Identify which cell holds the provided text, then report its (X, Y) central coordinate. 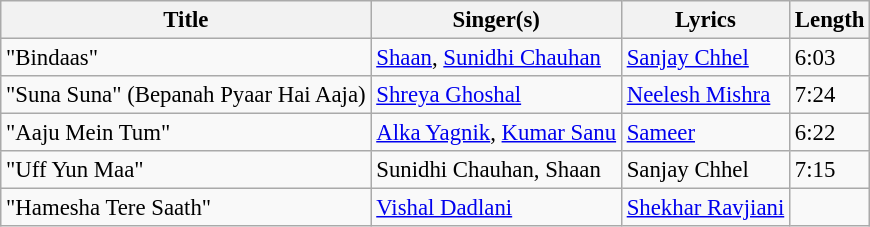
"Suna Suna" (Bepanah Pyaar Hai Aaja) (186, 95)
Shreya Ghoshal (496, 95)
Length (830, 20)
Sameer (705, 133)
Singer(s) (496, 20)
"Uff Yun Maa" (186, 170)
"Hamesha Tere Saath" (186, 208)
Neelesh Mishra (705, 95)
Alka Yagnik, Kumar Sanu (496, 133)
Sunidhi Chauhan, Shaan (496, 170)
6:22 (830, 133)
6:03 (830, 58)
Shaan, Sunidhi Chauhan (496, 58)
7:15 (830, 170)
Vishal Dadlani (496, 208)
Shekhar Ravjiani (705, 208)
"Aaju Mein Tum" (186, 133)
Lyrics (705, 20)
"Bindaas" (186, 58)
Title (186, 20)
7:24 (830, 95)
